Output the [X, Y] coordinate of the center of the cell containing the given text.  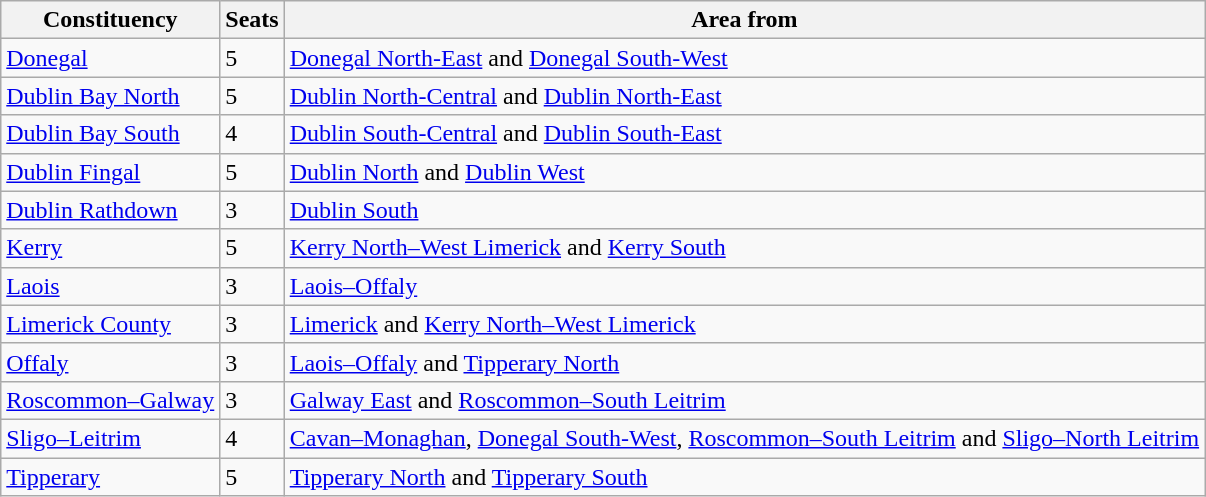
Dublin South [744, 210]
Dublin Fingal [110, 172]
Laois–Offaly [744, 286]
Tipperary [110, 477]
Constituency [110, 20]
Limerick County [110, 324]
Area from [744, 20]
Dublin South-Central and Dublin South-East [744, 134]
Cavan–Monaghan, Donegal South-West, Roscommon–South Leitrim and Sligo–North Leitrim [744, 438]
Kerry [110, 248]
Roscommon–Galway [110, 400]
Donegal [110, 58]
Dublin Bay South [110, 134]
Dublin Bay North [110, 96]
Dublin North-Central and Dublin North-East [744, 96]
Dublin Rathdown [110, 210]
Galway East and Roscommon–South Leitrim [744, 400]
Offaly [110, 362]
Laois [110, 286]
Sligo–Leitrim [110, 438]
Tipperary North and Tipperary South [744, 477]
Seats [252, 20]
Donegal North-East and Donegal South-West [744, 58]
Kerry North–West Limerick and Kerry South [744, 248]
Limerick and Kerry North–West Limerick [744, 324]
Laois–Offaly and Tipperary North [744, 362]
Dublin North and Dublin West [744, 172]
